Find where the given text appears and provide that cell's center as [X, Y] coordinate. 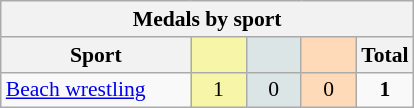
Total [384, 55]
Beach wrestling [96, 90]
Sport [96, 55]
Medals by sport [208, 19]
